For the text-containing cell, return its midpoint in (x, y) coordinate format. 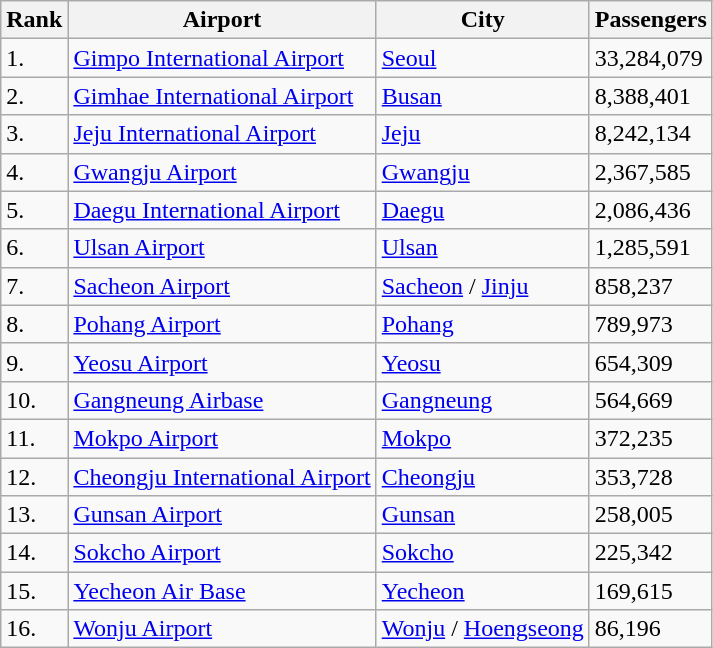
Daegu International Airport (222, 210)
Daegu (482, 210)
Jeju (482, 134)
Gangneung Airbase (222, 400)
Pohang (482, 324)
Wonju / Hoengseong (482, 629)
Mokpo Airport (222, 438)
Yecheon (482, 591)
Mokpo (482, 438)
Cheongju International Airport (222, 477)
Pohang Airport (222, 324)
Cheongju (482, 477)
564,669 (650, 400)
654,309 (650, 362)
3. (34, 134)
Rank (34, 20)
Gwangju (482, 172)
Yeosu Airport (222, 362)
169,615 (650, 591)
Sokcho Airport (222, 553)
372,235 (650, 438)
789,973 (650, 324)
Gimhae International Airport (222, 96)
Sokcho (482, 553)
Sacheon Airport (222, 286)
Gunsan Airport (222, 515)
353,728 (650, 477)
2,367,585 (650, 172)
1. (34, 58)
Gangneung (482, 400)
15. (34, 591)
Yeosu (482, 362)
Ulsan Airport (222, 248)
8. (34, 324)
4. (34, 172)
Busan (482, 96)
1,285,591 (650, 248)
13. (34, 515)
5. (34, 210)
8,388,401 (650, 96)
2. (34, 96)
8,242,134 (650, 134)
9. (34, 362)
Yecheon Air Base (222, 591)
16. (34, 629)
Gunsan (482, 515)
86,196 (650, 629)
Gimpo International Airport (222, 58)
10. (34, 400)
Wonju Airport (222, 629)
14. (34, 553)
Jeju International Airport (222, 134)
33,284,079 (650, 58)
Gwangju Airport (222, 172)
11. (34, 438)
Passengers (650, 20)
7. (34, 286)
2,086,436 (650, 210)
225,342 (650, 553)
858,237 (650, 286)
Airport (222, 20)
Ulsan (482, 248)
12. (34, 477)
6. (34, 248)
258,005 (650, 515)
Seoul (482, 58)
Sacheon / Jinju (482, 286)
City (482, 20)
